Determine the [X, Y] coordinate at the center of the cell enclosing the given text.  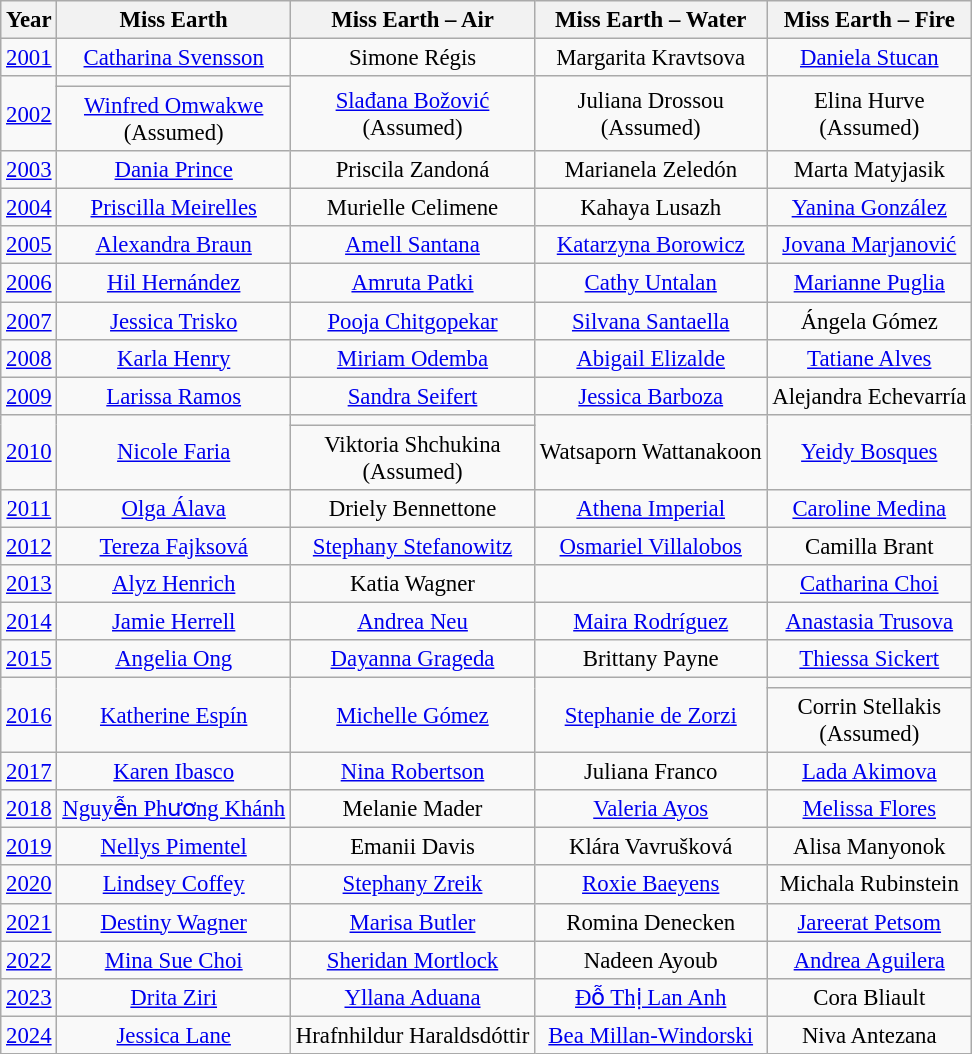
2005 [29, 245]
Margarita Kravtsova [651, 58]
Alisa Manyonok [870, 847]
Stephany Zreik [412, 885]
Sheridan Mortlock [412, 960]
Dania Prince [174, 170]
2010 [29, 452]
Year [29, 20]
Tatiane Alves [870, 358]
Priscilla Meirelles [174, 208]
Jamie Herrell [174, 621]
Katherine Espín [174, 716]
Silvana Santaella [651, 321]
Katia Wagner [412, 584]
Miss Earth [174, 20]
Catharina Choi [870, 584]
Simone Régis [412, 58]
Osmariel Villalobos [651, 546]
Athena Imperial [651, 509]
Miriam Odemba [412, 358]
2021 [29, 922]
Priscila Zandoná [412, 170]
2020 [29, 885]
Maira Rodríguez [651, 621]
Cora Bliault [870, 997]
Jareerat Petsom [870, 922]
2014 [29, 621]
Slađana Božović(Assumed) [412, 114]
2006 [29, 283]
Sandra Seifert [412, 396]
Drita Ziri [174, 997]
2002 [29, 114]
Jovana Marjanović [870, 245]
Emanii Davis [412, 847]
Dayanna Grageda [412, 659]
Yanina González [870, 208]
Lada Akimova [870, 772]
Nellys Pimentel [174, 847]
Miss Earth – Water [651, 20]
Mina Sue Choi [174, 960]
2001 [29, 58]
2011 [29, 509]
Andrea Aguilera [870, 960]
Abigail Elizalde [651, 358]
Driely Bennettone [412, 509]
Alyz Henrich [174, 584]
Winfred Omwakwe(Assumed) [174, 120]
Hrafnhildur Haraldsdóttir [412, 1035]
Pooja Chitgopekar [412, 321]
Katarzyna Borowicz [651, 245]
2003 [29, 170]
Marianne Puglia [870, 283]
Watsaporn Wattanakoon [651, 452]
Olga Álava [174, 509]
Karen Ibasco [174, 772]
Tereza Fajksová [174, 546]
2024 [29, 1035]
Jessica Lane [174, 1035]
Đỗ Thị Lan Anh [651, 997]
Nguyễn Phương Khánh [174, 809]
Amell Santana [412, 245]
Daniela Stucan [870, 58]
Elina Hurve(Assumed) [870, 114]
Karla Henry [174, 358]
Yllana Aduana [412, 997]
Niva Antezana [870, 1035]
Destiny Wagner [174, 922]
2015 [29, 659]
Hil Hernández [174, 283]
Kahaya Lusazh [651, 208]
2017 [29, 772]
Stephany Stefanowitz [412, 546]
Brittany Payne [651, 659]
2007 [29, 321]
Murielle Celimene [412, 208]
Miss Earth – Air [412, 20]
Catharina Svensson [174, 58]
2008 [29, 358]
Marta Matyjasik [870, 170]
Juliana Drossou(Assumed) [651, 114]
Valeria Ayos [651, 809]
Melanie Mader [412, 809]
2022 [29, 960]
Michala Rubinstein [870, 885]
Amruta Patki [412, 283]
Larissa Ramos [174, 396]
Yeidy Bosques [870, 452]
Jessica Barboza [651, 396]
Stephanie de Zorzi [651, 716]
2019 [29, 847]
Thiessa Sickert [870, 659]
Alexandra Braun [174, 245]
Alejandra Echevarría [870, 396]
Klára Vavrušková [651, 847]
Corrin Stellakis(Assumed) [870, 720]
2013 [29, 584]
2009 [29, 396]
2018 [29, 809]
Anastasia Trusova [870, 621]
Marisa Butler [412, 922]
Camilla Brant [870, 546]
Nina Robertson [412, 772]
Juliana Franco [651, 772]
Bea Millan-Windorski [651, 1035]
Angelia Ong [174, 659]
Caroline Medina [870, 509]
Miss Earth – Fire [870, 20]
2023 [29, 997]
Nadeen Ayoub [651, 960]
Jessica Trisko [174, 321]
Romina Denecken [651, 922]
Roxie Baeyens [651, 885]
Cathy Untalan [651, 283]
Ángela Gómez [870, 321]
Andrea Neu [412, 621]
Viktoria Shchukina(Assumed) [412, 458]
2016 [29, 716]
Michelle Gómez [412, 716]
Lindsey Coffey [174, 885]
2004 [29, 208]
Nicole Faria [174, 452]
Marianela Zeledón [651, 170]
Melissa Flores [870, 809]
2012 [29, 546]
